Search for the cell housing the specified text and yield its [X, Y] center coordinate. 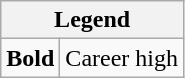
Bold [30, 58]
Career high [122, 58]
Legend [92, 20]
